For the text-containing cell, return its midpoint in [X, Y] coordinate format. 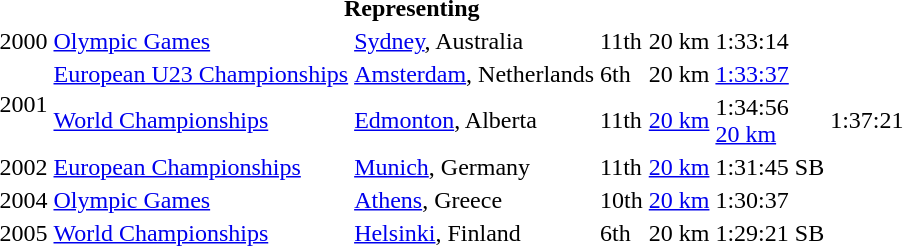
10th [622, 200]
1:33:37 [770, 74]
Edmonton, Alberta [474, 120]
1:31:45 SB [770, 167]
1:33:14 [770, 41]
Amsterdam, Netherlands [474, 74]
Munich, Germany [474, 167]
European Championships [201, 167]
1:30:37 [770, 200]
6th [622, 74]
Athens, Greece [474, 200]
1:34:5620 km [770, 120]
European U23 Championships [201, 74]
Sydney, Australia [474, 41]
World Championships [201, 120]
